Locate the cell with the specified text and output its [X, Y] center coordinate. 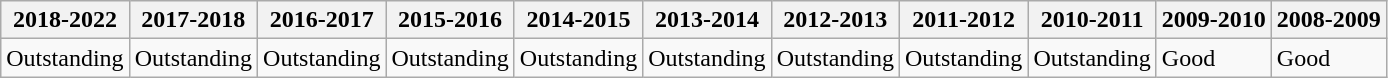
2015-2016 [450, 20]
2014-2015 [578, 20]
2013-2014 [707, 20]
2016-2017 [322, 20]
2008-2009 [1328, 20]
2018-2022 [65, 20]
2017-2018 [193, 20]
2010-2011 [1092, 20]
2012-2013 [835, 20]
2011-2012 [963, 20]
2009-2010 [1214, 20]
